Extract the (X, Y) coordinate from the center of the cell holding the provided text.  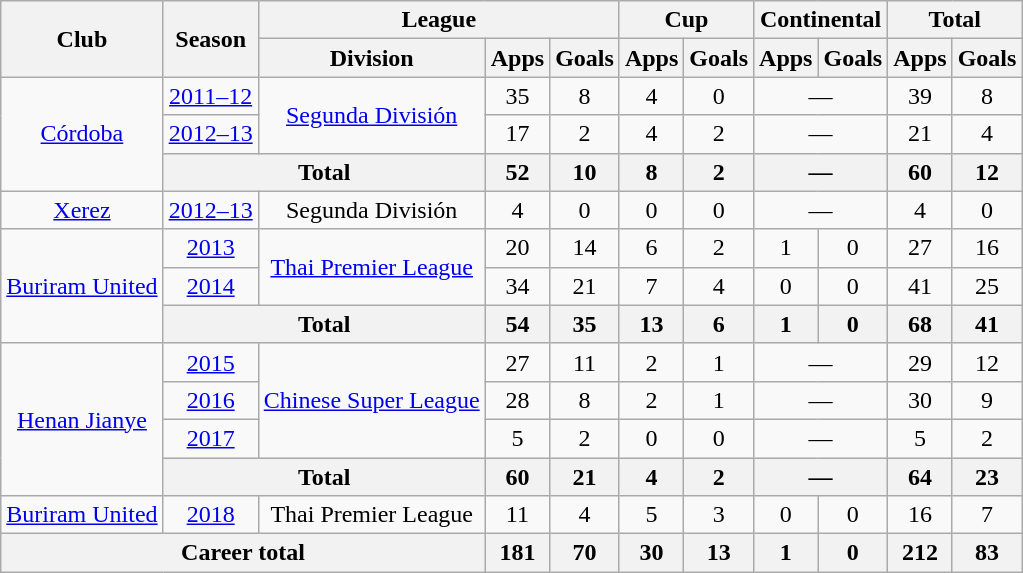
83 (987, 553)
10 (585, 172)
League (438, 20)
Season (210, 39)
Career total (243, 553)
2018 (210, 515)
23 (987, 477)
39 (920, 96)
2011–12 (210, 96)
Henan Jianye (82, 419)
52 (517, 172)
70 (585, 553)
54 (517, 324)
20 (517, 248)
Division (372, 58)
Chinese Super League (372, 400)
29 (920, 362)
25 (987, 286)
Cup (686, 20)
Xerez (82, 210)
Continental (821, 20)
181 (517, 553)
3 (719, 515)
64 (920, 477)
17 (517, 134)
34 (517, 286)
2013 (210, 248)
2014 (210, 286)
2016 (210, 400)
Club (82, 39)
212 (920, 553)
Córdoba (82, 134)
28 (517, 400)
2017 (210, 438)
68 (920, 324)
9 (987, 400)
2015 (210, 362)
14 (585, 248)
